For the text-containing cell, return its midpoint in [x, y] coordinate format. 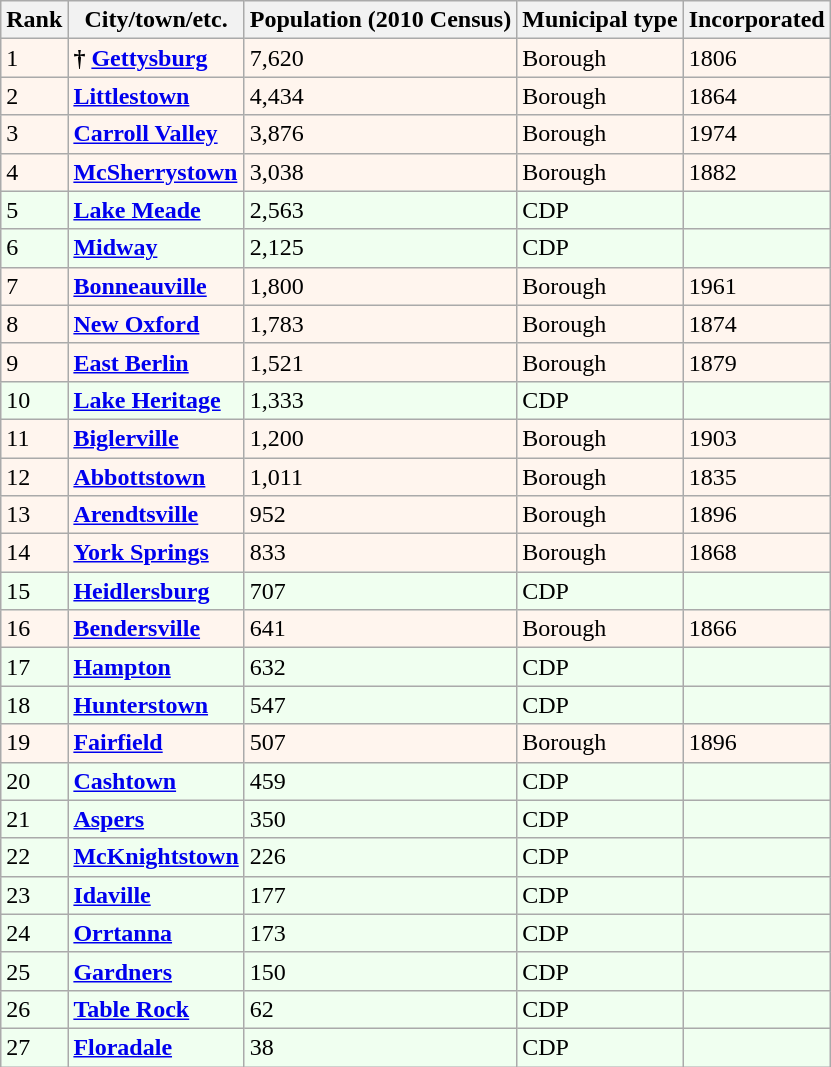
1,011 [380, 477]
1,800 [380, 286]
1864 [756, 96]
Midway [156, 248]
13 [34, 515]
22 [34, 857]
1,783 [380, 324]
Littlestown [156, 96]
Lake Heritage [156, 400]
150 [380, 971]
8 [34, 324]
38 [380, 1047]
641 [380, 629]
4,434 [380, 96]
Lake Meade [156, 210]
McSherrystown [156, 172]
1,521 [380, 362]
1874 [756, 324]
632 [380, 667]
1879 [756, 362]
Population (2010 Census) [380, 20]
Floradale [156, 1047]
507 [380, 743]
2,563 [380, 210]
City/town/etc. [156, 20]
Bonneauville [156, 286]
Municipal type [600, 20]
Carroll Valley [156, 134]
1,333 [380, 400]
707 [380, 591]
21 [34, 819]
26 [34, 1009]
Heidlersburg [156, 591]
62 [380, 1009]
New Oxford [156, 324]
Table Rock [156, 1009]
Biglerville [156, 438]
Orrtanna [156, 933]
† Gettysburg [156, 58]
6 [34, 248]
547 [380, 705]
5 [34, 210]
3,038 [380, 172]
952 [380, 515]
1882 [756, 172]
York Springs [156, 553]
1866 [756, 629]
McKnightstown [156, 857]
14 [34, 553]
Rank [34, 20]
3 [34, 134]
1961 [756, 286]
350 [380, 819]
173 [380, 933]
East Berlin [156, 362]
27 [34, 1047]
1 [34, 58]
3,876 [380, 134]
11 [34, 438]
18 [34, 705]
15 [34, 591]
Incorporated [756, 20]
1806 [756, 58]
Abbottstown [156, 477]
2 [34, 96]
833 [380, 553]
25 [34, 971]
459 [380, 781]
1835 [756, 477]
Hampton [156, 667]
Bendersville [156, 629]
20 [34, 781]
7,620 [380, 58]
Cashtown [156, 781]
24 [34, 933]
9 [34, 362]
1974 [756, 134]
Arendtsville [156, 515]
1,200 [380, 438]
4 [34, 172]
Fairfield [156, 743]
16 [34, 629]
17 [34, 667]
Gardners [156, 971]
226 [380, 857]
Idaville [156, 895]
1868 [756, 553]
2,125 [380, 248]
Hunterstown [156, 705]
19 [34, 743]
7 [34, 286]
177 [380, 895]
23 [34, 895]
Aspers [156, 819]
10 [34, 400]
1903 [756, 438]
12 [34, 477]
